Scan for the cell matching the given text and deliver its (x, y) coordinate at center. 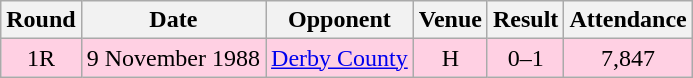
7,847 (628, 58)
Result (525, 20)
9 November 1988 (173, 58)
Opponent (340, 20)
0–1 (525, 58)
Attendance (628, 20)
Round (41, 20)
H (450, 58)
Venue (450, 20)
1R (41, 58)
Derby County (340, 58)
Date (173, 20)
